Provide the (x, y) coordinate of the cell's center where the given text is located.  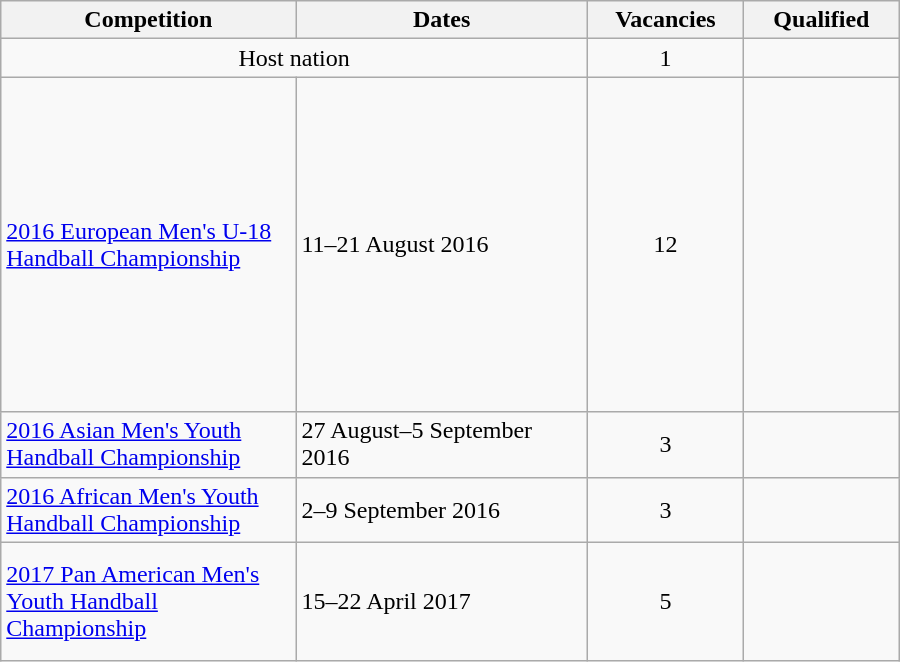
2016 African Men's Youth Handball Championship (148, 510)
27 August–5 September 2016 (442, 444)
Competition (148, 20)
Qualified (822, 20)
12 (665, 244)
1 (665, 58)
11–21 August 2016 (442, 244)
2017 Pan American Men's Youth Handball Championship (148, 602)
15–22 April 2017 (442, 602)
Vacancies (665, 20)
2016 Asian Men's Youth Handball Championship (148, 444)
2016 European Men's U-18 Handball Championship (148, 244)
2–9 September 2016 (442, 510)
5 (665, 602)
Dates (442, 20)
Host nation (294, 58)
